Identify which cell holds the provided text, then report its [x, y] central coordinate. 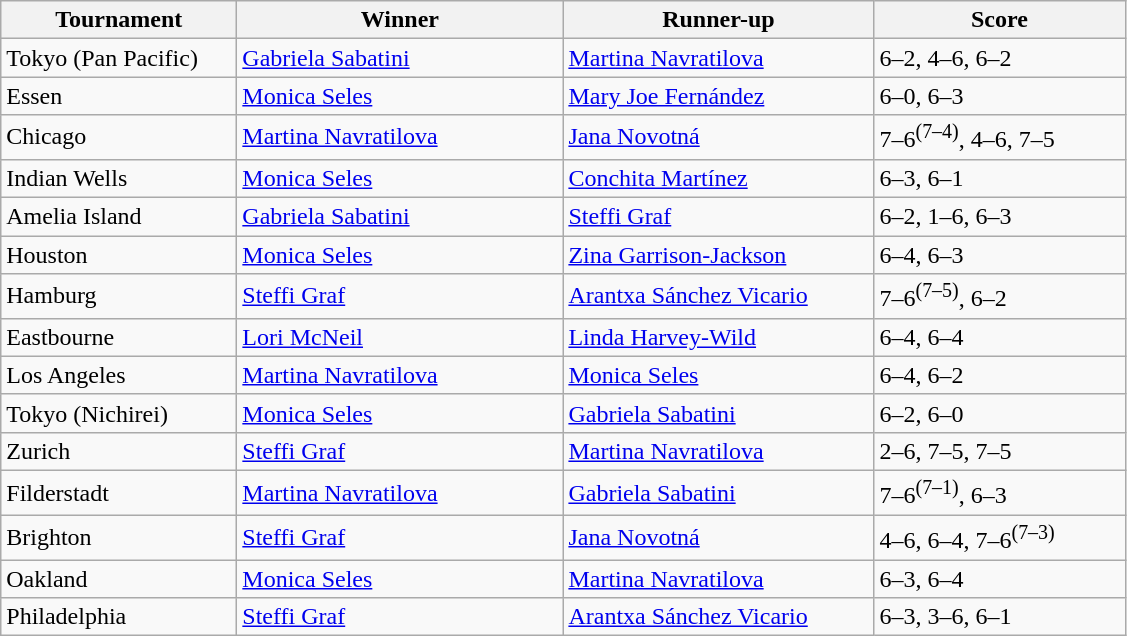
4–6, 6–4, 7–6(7–3) [1000, 538]
Oakland [119, 579]
6–4, 6–3 [1000, 255]
6–4, 6–2 [1000, 375]
6–2, 6–0 [1000, 413]
6–2, 4–6, 6–2 [1000, 58]
Amelia Island [119, 217]
Chicago [119, 138]
Mary Joe Fernández [718, 96]
Lori McNeil [400, 337]
Linda Harvey-Wild [718, 337]
6–3, 6–1 [1000, 178]
7–6(7–5), 6–2 [1000, 296]
Score [1000, 20]
Runner-up [718, 20]
Tokyo (Pan Pacific) [119, 58]
Zina Garrison-Jackson [718, 255]
Conchita Martínez [718, 178]
Los Angeles [119, 375]
6–4, 6–4 [1000, 337]
Philadelphia [119, 617]
Brighton [119, 538]
Hamburg [119, 296]
6–3, 6–4 [1000, 579]
Zurich [119, 451]
Eastbourne [119, 337]
Winner [400, 20]
7–6(7–4), 4–6, 7–5 [1000, 138]
7–6(7–1), 6–3 [1000, 492]
Tokyo (Nichirei) [119, 413]
6–2, 1–6, 6–3 [1000, 217]
Essen [119, 96]
Filderstadt [119, 492]
Houston [119, 255]
6–0, 6–3 [1000, 96]
Indian Wells [119, 178]
2–6, 7–5, 7–5 [1000, 451]
6–3, 3–6, 6–1 [1000, 617]
Tournament [119, 20]
